Locate the cell with the specified text and output its (X, Y) center coordinate. 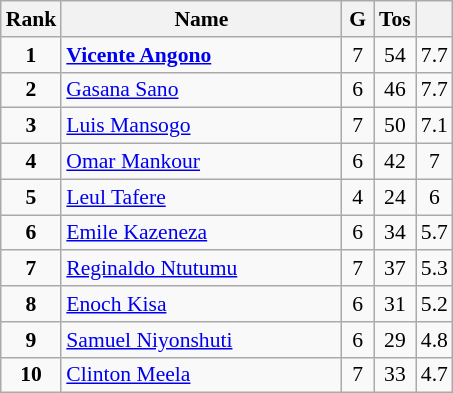
10 (32, 375)
8 (32, 304)
37 (395, 269)
50 (395, 126)
1 (32, 55)
46 (395, 90)
5.3 (434, 269)
54 (395, 55)
Leul Tafere (201, 197)
Clinton Meela (201, 375)
5 (32, 197)
5.7 (434, 233)
2 (32, 90)
9 (32, 340)
Name (201, 19)
4.7 (434, 375)
29 (395, 340)
G (358, 19)
3 (32, 126)
Emile Kazeneza (201, 233)
42 (395, 162)
33 (395, 375)
Rank (32, 19)
4.8 (434, 340)
Samuel Niyonshuti (201, 340)
Luis Mansogo (201, 126)
Gasana Sano (201, 90)
34 (395, 233)
7.1 (434, 126)
Reginaldo Ntutumu (201, 269)
Tos (395, 19)
5.2 (434, 304)
31 (395, 304)
Omar Mankour (201, 162)
24 (395, 197)
Enoch Kisa (201, 304)
Vicente Angono (201, 55)
